Provide the [x, y] coordinate of the cell's center where the given text is located.  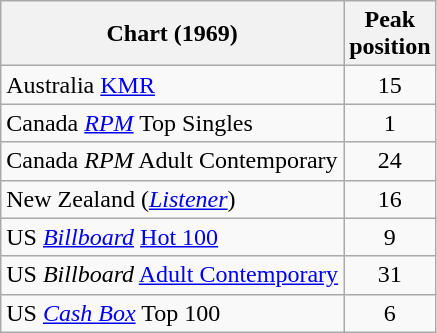
31 [390, 275]
Canada RPM Adult Contemporary [172, 161]
New Zealand (Listener) [172, 199]
Chart (1969) [172, 34]
24 [390, 161]
Peakposition [390, 34]
US Billboard Adult Contemporary [172, 275]
9 [390, 237]
US Billboard Hot 100 [172, 237]
US Cash Box Top 100 [172, 313]
Australia KMR [172, 85]
16 [390, 199]
15 [390, 85]
1 [390, 123]
Canada RPM Top Singles [172, 123]
6 [390, 313]
